From the cell containing the given text, extract its center point as [X, Y] coordinate. 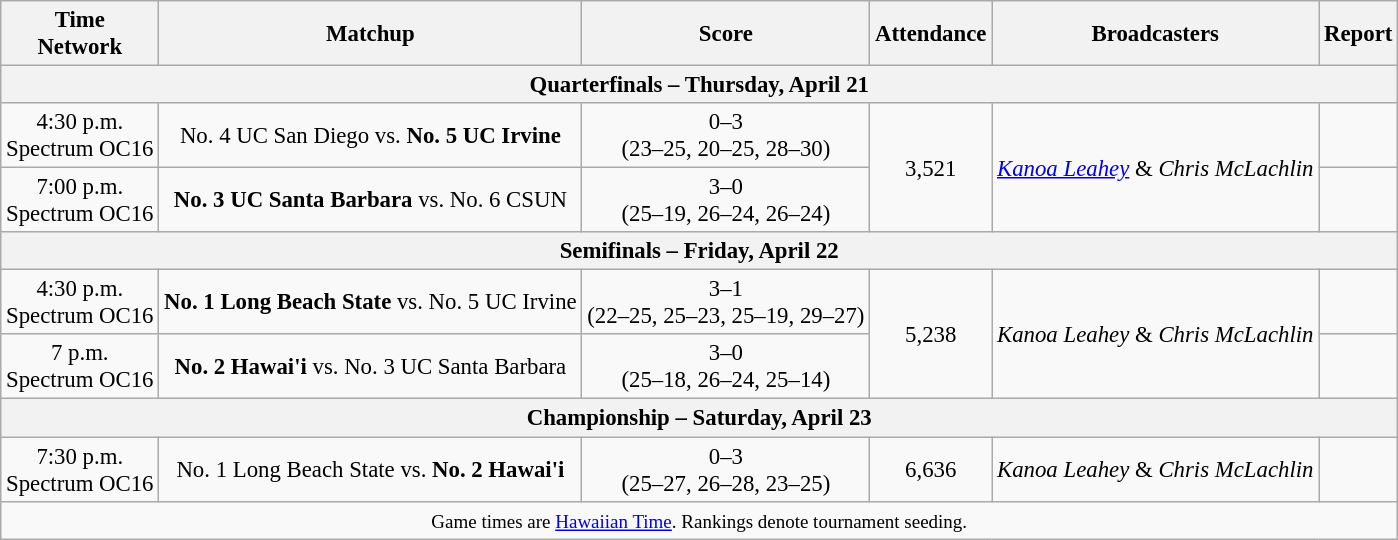
Game times are Hawaiian Time. Rankings denote tournament seeding. [700, 520]
No. 2 Hawai'i vs. No. 3 UC Santa Barbara [370, 366]
7 p.m.Spectrum OC16 [80, 366]
5,238 [931, 334]
7:30 p.m.Spectrum OC16 [80, 470]
7:00 p.m.Spectrum OC16 [80, 200]
Report [1358, 34]
No. 1 Long Beach State vs. No. 5 UC Irvine [370, 302]
Semifinals – Friday, April 22 [700, 251]
Championship – Saturday, April 23 [700, 418]
No. 1 Long Beach State vs. No. 2 Hawai'i [370, 470]
Quarterfinals – Thursday, April 21 [700, 85]
Matchup [370, 34]
3–0(25–19, 26–24, 26–24) [726, 200]
0–3(25–27, 26–28, 23–25) [726, 470]
6,636 [931, 470]
3,521 [931, 168]
TimeNetwork [80, 34]
No. 4 UC San Diego vs. No. 5 UC Irvine [370, 136]
3–0(25–18, 26–24, 25–14) [726, 366]
Score [726, 34]
No. 3 UC Santa Barbara vs. No. 6 CSUN [370, 200]
3–1(22–25, 25–23, 25–19, 29–27) [726, 302]
Broadcasters [1156, 34]
0–3(23–25, 20–25, 28–30) [726, 136]
Attendance [931, 34]
